Locate the cell with the specified text and output its (X, Y) center coordinate. 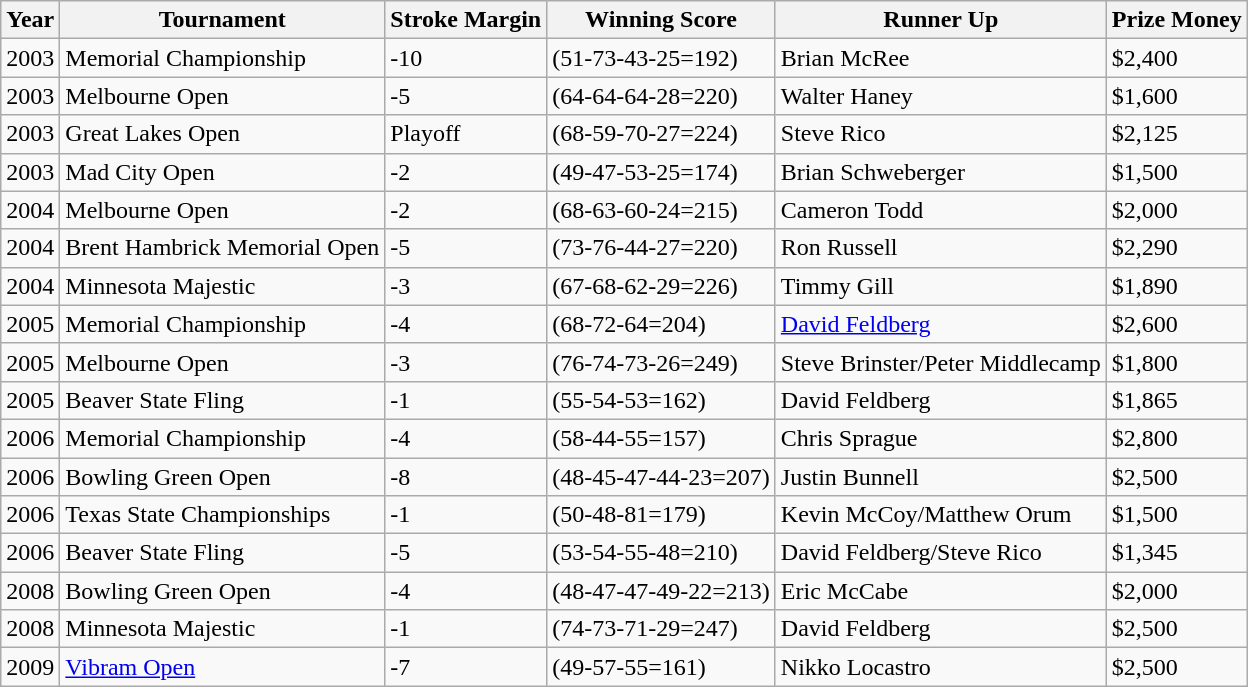
$1,345 (1176, 553)
-10 (466, 58)
Stroke Margin (466, 20)
(51-73-43-25=192) (662, 58)
(49-57-55=161) (662, 667)
Steve Rico (940, 134)
(55-54-53=162) (662, 400)
Kevin McCoy/Matthew Orum (940, 515)
$1,800 (1176, 362)
(64-64-64-28=220) (662, 96)
(50-48-81=179) (662, 515)
Ron Russell (940, 248)
$2,600 (1176, 324)
Brent Hambrick Memorial Open (222, 248)
Nikko Locastro (940, 667)
$1,890 (1176, 286)
-7 (466, 667)
Steve Brinster/Peter Middlecamp (940, 362)
2009 (30, 667)
(67-68-62-29=226) (662, 286)
$2,125 (1176, 134)
Brian McRee (940, 58)
David Feldberg/Steve Rico (940, 553)
Playoff (466, 134)
(68-59-70-27=224) (662, 134)
Timmy Gill (940, 286)
$1,865 (1176, 400)
Justin Bunnell (940, 477)
$2,400 (1176, 58)
Winning Score (662, 20)
Prize Money (1176, 20)
(49-47-53-25=174) (662, 172)
(74-73-71-29=247) (662, 629)
$2,800 (1176, 438)
(58-44-55=157) (662, 438)
Eric McCabe (940, 591)
(48-47-47-49-22=213) (662, 591)
Brian Schweberger (940, 172)
Vibram Open (222, 667)
(53-54-55-48=210) (662, 553)
Runner Up (940, 20)
Year (30, 20)
$1,600 (1176, 96)
Mad City Open (222, 172)
Tournament (222, 20)
Walter Haney (940, 96)
Cameron Todd (940, 210)
(68-63-60-24=215) (662, 210)
Great Lakes Open (222, 134)
Chris Sprague (940, 438)
Texas State Championships (222, 515)
-8 (466, 477)
(76-74-73-26=249) (662, 362)
$2,290 (1176, 248)
(73-76-44-27=220) (662, 248)
(48-45-47-44-23=207) (662, 477)
(68-72-64=204) (662, 324)
